Extract the (x, y) coordinate from the center of the cell holding the provided text.  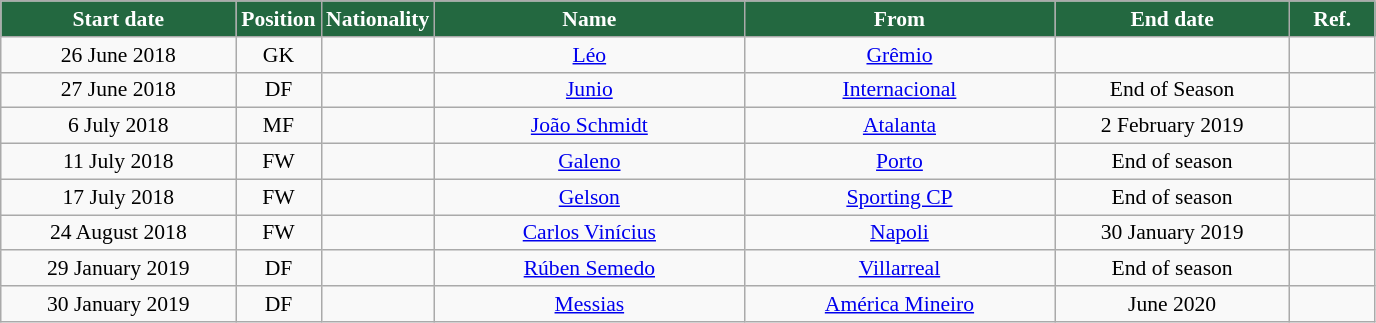
Gelson (589, 197)
João Schmidt (589, 126)
Nationality (378, 19)
MF (278, 126)
Carlos Vinícius (589, 233)
27 June 2018 (118, 90)
6 July 2018 (118, 126)
24 August 2018 (118, 233)
End of Season (1172, 90)
June 2020 (1172, 304)
End date (1172, 19)
17 July 2018 (118, 197)
Grêmio (899, 55)
Porto (899, 162)
11 July 2018 (118, 162)
Position (278, 19)
Villarreal (899, 269)
Napoli (899, 233)
Messias (589, 304)
29 January 2019 (118, 269)
26 June 2018 (118, 55)
Internacional (899, 90)
Galeno (589, 162)
2 February 2019 (1172, 126)
América Mineiro (899, 304)
GK (278, 55)
From (899, 19)
Ref. (1332, 19)
Name (589, 19)
Atalanta (899, 126)
Sporting CP (899, 197)
Rúben Semedo (589, 269)
Junio (589, 90)
Léo (589, 55)
Start date (118, 19)
